Find where the given text appears and provide that cell's center as (x, y) coordinate. 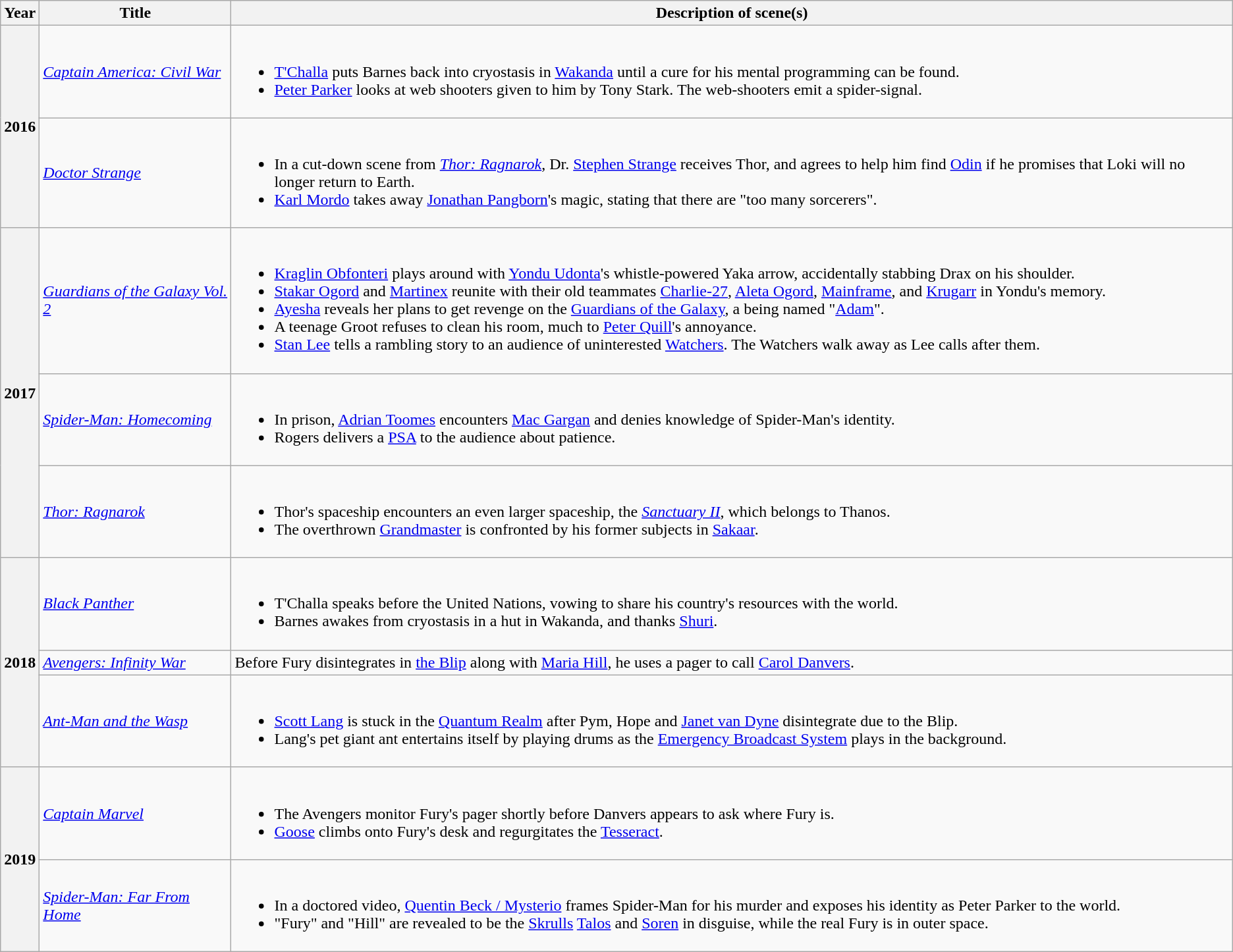
Guardians of the Galaxy Vol. 2 (136, 300)
2019 (20, 859)
Avengers: Infinity War (136, 662)
Doctor Strange (136, 172)
Title (136, 13)
The Avengers monitor Fury's pager shortly before Danvers appears to ask where Fury is.Goose climbs onto Fury's desk and regurgitates the Tesseract. (732, 813)
Ant-Man and the Wasp (136, 721)
Spider-Man: Far From Home (136, 905)
Black Panther (136, 604)
2017 (20, 392)
Description of scene(s) (732, 13)
In prison, Adrian Toomes encounters Mac Gargan and denies knowledge of Spider-Man's identity.Rogers delivers a PSA to the audience about patience. (732, 419)
2016 (20, 126)
Spider-Man: Homecoming (136, 419)
Year (20, 13)
Before Fury disintegrates in the Blip along with Maria Hill, he uses a pager to call Carol Danvers. (732, 662)
Captain America: Civil War (136, 72)
Thor: Ragnarok (136, 512)
Captain Marvel (136, 813)
2018 (20, 662)
